Identify which cell holds the provided text, then report its (x, y) central coordinate. 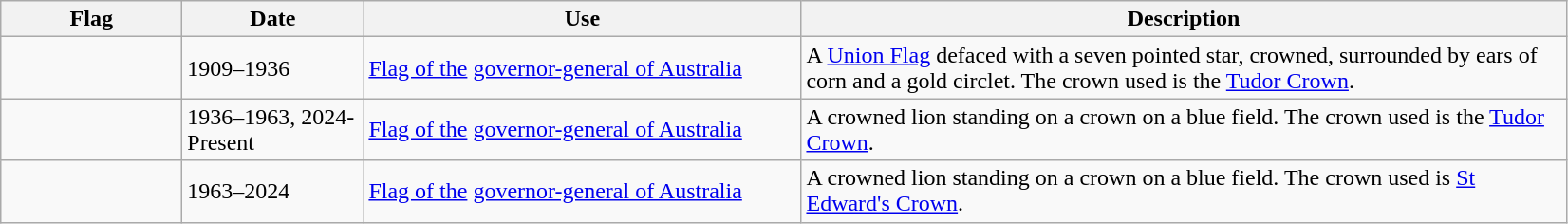
Flag (91, 19)
Description (1184, 19)
A crowned lion standing on a crown on a blue field. The crown used is St Edward's Crown. (1184, 192)
A crowned lion standing on a crown on a blue field. The crown used is the Tudor Crown. (1184, 129)
Use (583, 19)
A Union Flag defaced with a seven pointed star, crowned, surrounded by ears of corn and a gold circlet. The crown used is the Tudor Crown. (1184, 68)
1909–1936 (273, 68)
1963–2024 (273, 192)
Date (273, 19)
1936–1963, 2024-Present (273, 129)
